Extract the (X, Y) coordinate from the center of the cell holding the provided text.  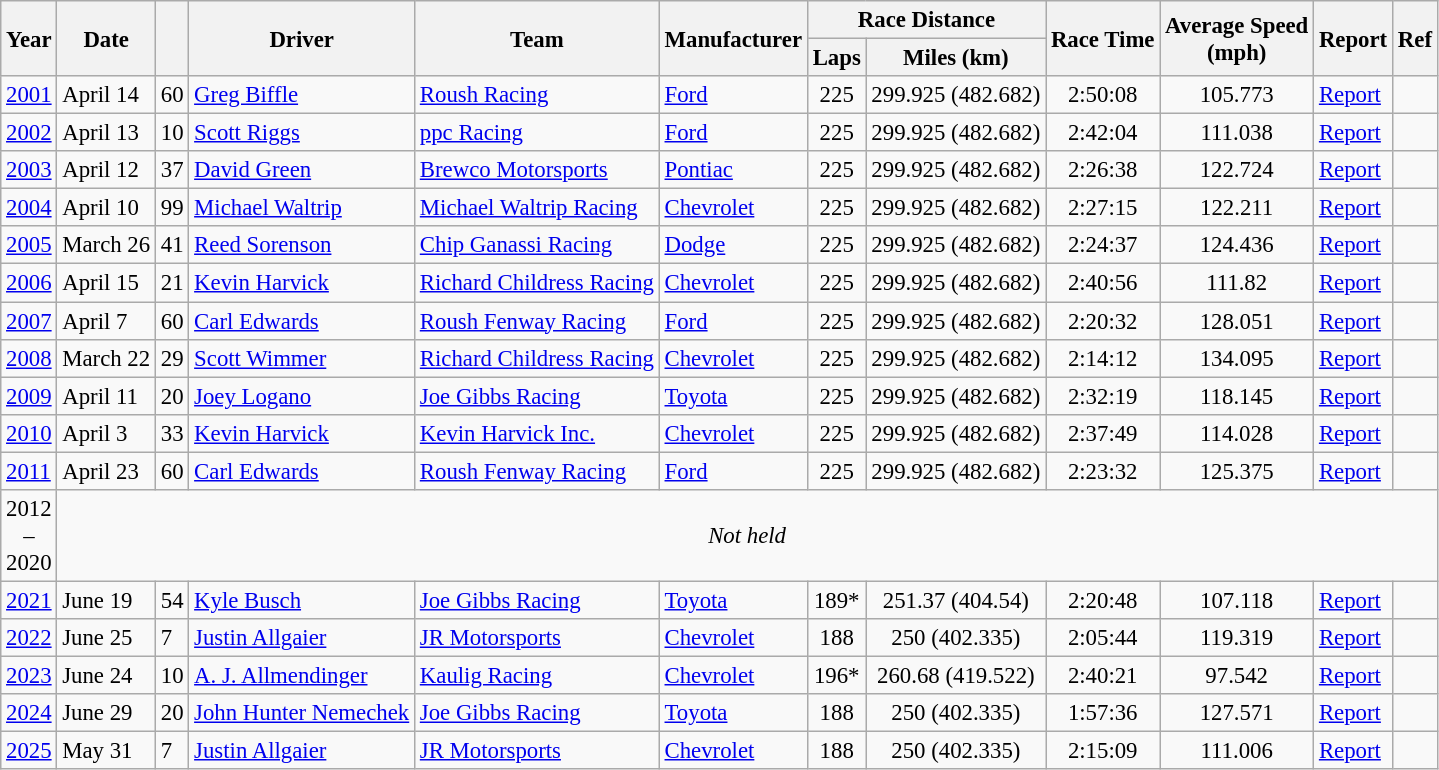
2:37:49 (1103, 433)
111.006 (1237, 751)
124.436 (1237, 245)
April 3 (106, 433)
June 25 (106, 638)
105.773 (1237, 95)
2021 (29, 600)
Scott Wimmer (302, 358)
2003 (29, 170)
Kyle Busch (302, 600)
2005 (29, 245)
Michael Waltrip (302, 208)
107.118 (1237, 600)
114.028 (1237, 433)
2002 (29, 133)
2:50:08 (1103, 95)
251.37 (404.54) (956, 600)
2:32:19 (1103, 396)
Date (106, 38)
Not held (747, 536)
2001 (29, 95)
2025 (29, 751)
June 29 (106, 713)
Ref (1416, 38)
37 (172, 170)
2:05:44 (1103, 638)
41 (172, 245)
122.211 (1237, 208)
Reed Sorenson (302, 245)
134.095 (1237, 358)
118.145 (1237, 396)
John Hunter Nemechek (302, 713)
Roush Racing (538, 95)
Dodge (733, 245)
2:26:38 (1103, 170)
April 11 (106, 396)
29 (172, 358)
2011 (29, 471)
ppc Racing (538, 133)
David Green (302, 170)
2007 (29, 321)
May 31 (106, 751)
189* (836, 600)
111.038 (1237, 133)
Kevin Harvick Inc. (538, 433)
2:40:56 (1103, 283)
33 (172, 433)
2:27:15 (1103, 208)
Race Distance (926, 20)
April 23 (106, 471)
111.82 (1237, 283)
April 15 (106, 283)
Greg Biffle (302, 95)
Michael Waltrip Racing (538, 208)
March 26 (106, 245)
125.375 (1237, 471)
1:57:36 (1103, 713)
2022 (29, 638)
Chip Ganassi Racing (538, 245)
Manufacturer (733, 38)
June 24 (106, 675)
196* (836, 675)
2:42:04 (1103, 133)
2:24:37 (1103, 245)
97.542 (1237, 675)
2:40:21 (1103, 675)
54 (172, 600)
2012–2020 (29, 536)
Joey Logano (302, 396)
June 19 (106, 600)
2:14:12 (1103, 358)
April 12 (106, 170)
2010 (29, 433)
April 13 (106, 133)
Scott Riggs (302, 133)
Pontiac (733, 170)
Average Speed(mph) (1237, 38)
260.68 (419.522) (956, 675)
119.319 (1237, 638)
April 10 (106, 208)
128.051 (1237, 321)
A. J. Allmendinger (302, 675)
Year (29, 38)
April 7 (106, 321)
Miles (km) (956, 58)
99 (172, 208)
Kaulig Racing (538, 675)
21 (172, 283)
2004 (29, 208)
2:23:32 (1103, 471)
122.724 (1237, 170)
2024 (29, 713)
2006 (29, 283)
2008 (29, 358)
2023 (29, 675)
March 22 (106, 358)
2:20:32 (1103, 321)
Driver (302, 38)
Brewco Motorsports (538, 170)
2:15:09 (1103, 751)
2009 (29, 396)
Race Time (1103, 38)
Laps (836, 58)
Team (538, 38)
2:20:48 (1103, 600)
127.571 (1237, 713)
April 14 (106, 95)
